Locate the cell with the specified text and output its (X, Y) center coordinate. 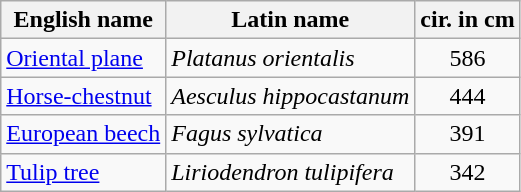
391 (468, 134)
Aesculus hippocastanum (290, 96)
English name (84, 20)
Fagus sylvatica (290, 134)
cir. in cm (468, 20)
Liriodendron tulipifera (290, 172)
586 (468, 58)
European beech (84, 134)
Platanus orientalis (290, 58)
Tulip tree (84, 172)
342 (468, 172)
Latin name (290, 20)
Horse-chestnut (84, 96)
Oriental plane (84, 58)
444 (468, 96)
